From the cell containing the given text, extract its center point as [X, Y] coordinate. 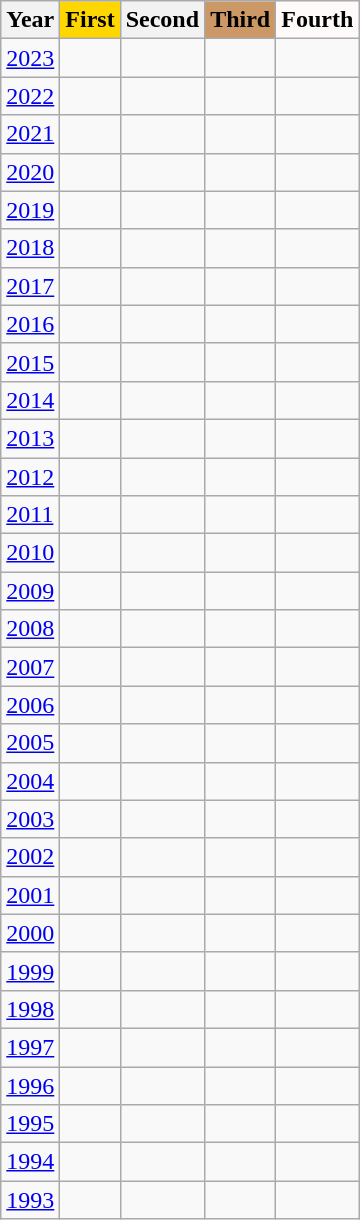
2007 [30, 667]
2005 [30, 743]
1995 [30, 1124]
2023 [30, 58]
1993 [30, 1200]
2010 [30, 553]
2008 [30, 629]
2022 [30, 96]
2004 [30, 781]
2009 [30, 591]
1997 [30, 1047]
Second [162, 20]
2002 [30, 857]
Year [30, 20]
2018 [30, 248]
1998 [30, 1009]
2011 [30, 515]
Third [240, 20]
2014 [30, 400]
2003 [30, 819]
2020 [30, 172]
2021 [30, 134]
2001 [30, 895]
1994 [30, 1162]
2017 [30, 286]
2019 [30, 210]
1999 [30, 971]
2000 [30, 933]
2006 [30, 705]
2013 [30, 438]
First [90, 20]
2016 [30, 324]
Fourth [318, 20]
2015 [30, 362]
1996 [30, 1085]
2012 [30, 477]
